Determine the [x, y] coordinate at the center of the cell enclosing the given text.  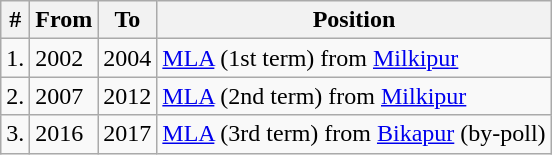
MLA (2nd term) from Milkipur [354, 96]
Position [354, 20]
From [64, 20]
2017 [128, 134]
3. [16, 134]
2002 [64, 58]
1. [16, 58]
2004 [128, 58]
To [128, 20]
2016 [64, 134]
2007 [64, 96]
# [16, 20]
2. [16, 96]
MLA (1st term) from Milkipur [354, 58]
2012 [128, 96]
MLA (3rd term) from Bikapur (by-poll) [354, 134]
